Return [X, Y] of the center of cell containing provided text 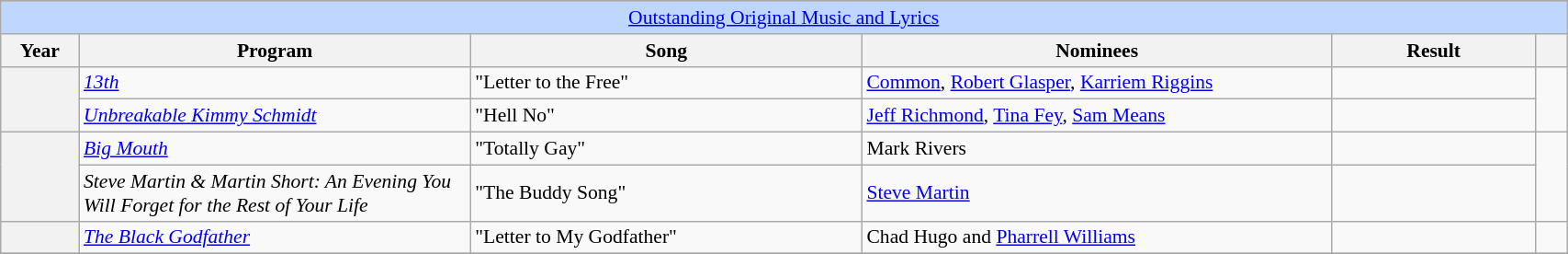
Jeff Richmond, Tina Fey, Sam Means [1097, 116]
"Letter to the Free" [666, 83]
Nominees [1097, 51]
Chad Hugo and Pharrell Williams [1097, 237]
Result [1434, 51]
Outstanding Original Music and Lyrics [784, 17]
Big Mouth [275, 149]
Mark Rivers [1097, 149]
"Totally Gay" [666, 149]
Song [666, 51]
Unbreakable Kimmy Schmidt [275, 116]
Program [275, 51]
Year [40, 51]
"The Buddy Song" [666, 193]
13th [275, 83]
Steve Martin & Martin Short: An Evening You Will Forget for the Rest of Your Life [275, 193]
The Black Godfather [275, 237]
"Letter to My Godfather" [666, 237]
Steve Martin [1097, 193]
Common, Robert Glasper, Karriem Riggins [1097, 83]
"Hell No" [666, 116]
